Pinpoint the cell where the given text exists, returning its [x, y] midpoint coordinate. 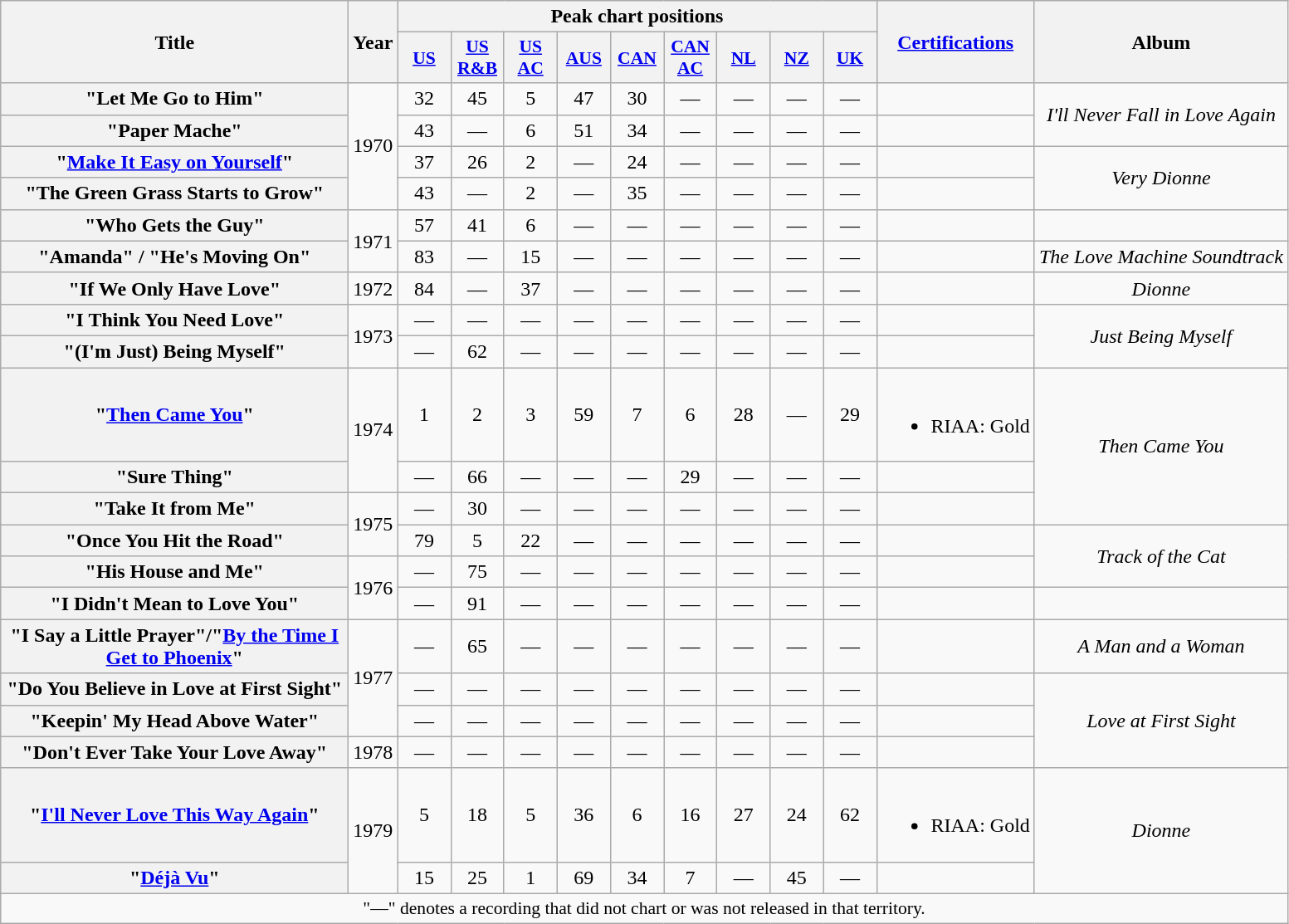
Just Being Myself [1160, 335]
"I Think You Need Love" [174, 320]
91 [477, 604]
69 [583, 878]
75 [477, 572]
1975 [374, 525]
"His House and Me" [174, 572]
UK [850, 58]
"Déjà Vu" [174, 878]
Track of the Cat [1160, 556]
28 [744, 413]
Then Came You [1160, 445]
I'll Never Fall in Love Again [1160, 115]
1977 [374, 677]
"(I'm Just) Being Myself" [174, 351]
"Let Me Go to Him" [174, 99]
Love at First Sight [1160, 721]
"Don't Ever Take Your Love Away" [174, 752]
27 [744, 815]
51 [583, 130]
26 [477, 162]
1972 [374, 288]
"I Didn't Mean to Love You" [174, 604]
16 [691, 815]
79 [424, 540]
"Who Gets the Guy" [174, 225]
"Paper Mache" [174, 130]
"—" denotes a recording that did not chart or was not released in that territory. [644, 908]
US [424, 58]
"I Say a Little Prayer"/"By the Time I Get to Phoenix" [174, 646]
47 [583, 99]
USAC [530, 58]
"Sure Thing" [174, 477]
35 [637, 193]
"The Green Grass Starts to Grow" [174, 193]
32 [424, 99]
3 [530, 413]
"Then Came You" [174, 413]
NZ [797, 58]
1974 [374, 430]
Title [174, 42]
41 [477, 225]
83 [424, 257]
CAN [637, 58]
36 [583, 815]
1970 [374, 146]
65 [477, 646]
CANAC [691, 58]
Certifications [955, 42]
Album [1160, 42]
"If We Only Have Love" [174, 288]
USR&B [477, 58]
"Keepin' My Head Above Water" [174, 721]
84 [424, 288]
Very Dionne [1160, 178]
59 [583, 413]
1978 [374, 752]
"I'll Never Love This Way Again" [174, 815]
25 [477, 878]
66 [477, 477]
"Take It from Me" [174, 509]
A Man and a Woman [1160, 646]
1979 [374, 830]
Year [374, 42]
"Do You Believe in Love at First Sight" [174, 689]
The Love Machine Soundtrack [1160, 257]
1973 [374, 335]
1971 [374, 241]
Peak chart positions [637, 17]
"Make It Easy on Yourself" [174, 162]
1976 [374, 588]
57 [424, 225]
NL [744, 58]
AUS [583, 58]
"Amanda" / "He's Moving On" [174, 257]
22 [530, 540]
18 [477, 815]
"Once You Hit the Road" [174, 540]
